Capture the cell that displays the provided text and extract its [X, Y] central coordinate. 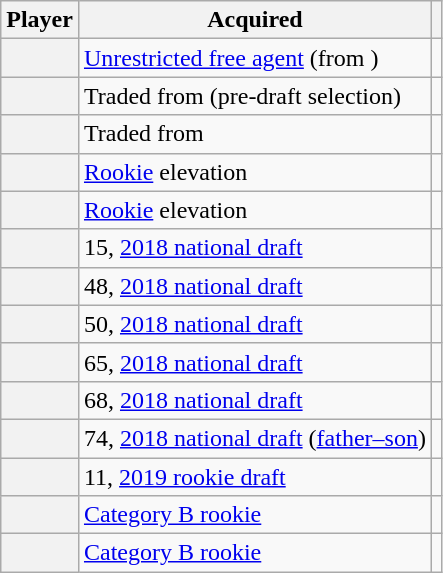
Unrestricted free agent (from ) [254, 58]
Acquired [254, 20]
Traded from (pre-draft selection) [254, 96]
74, 2018 national draft (father–son) [254, 438]
68, 2018 national draft [254, 400]
Traded from [254, 134]
48, 2018 national draft [254, 286]
65, 2018 national draft [254, 362]
15, 2018 national draft [254, 248]
50, 2018 national draft [254, 324]
Player [40, 20]
11, 2019 rookie draft [254, 477]
